Determine the (X, Y) coordinate at the center of the cell enclosing the given text.  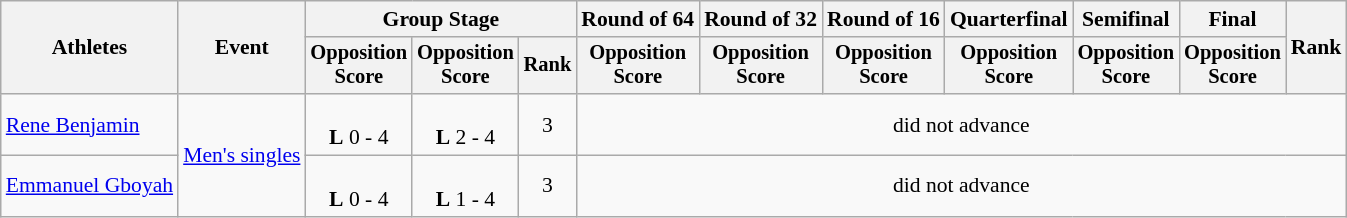
Rene Benjamin (90, 124)
Athletes (90, 48)
L 2 - 4 (466, 124)
Round of 16 (884, 19)
Round of 64 (638, 19)
Final (1232, 19)
Round of 32 (760, 19)
Event (242, 48)
Quarterfinal (1009, 19)
Group Stage (440, 19)
Semifinal (1126, 19)
L 1 - 4 (466, 186)
Men's singles (242, 155)
Emmanuel Gboyah (90, 186)
